Capture the cell that displays the provided text and extract its (X, Y) central coordinate. 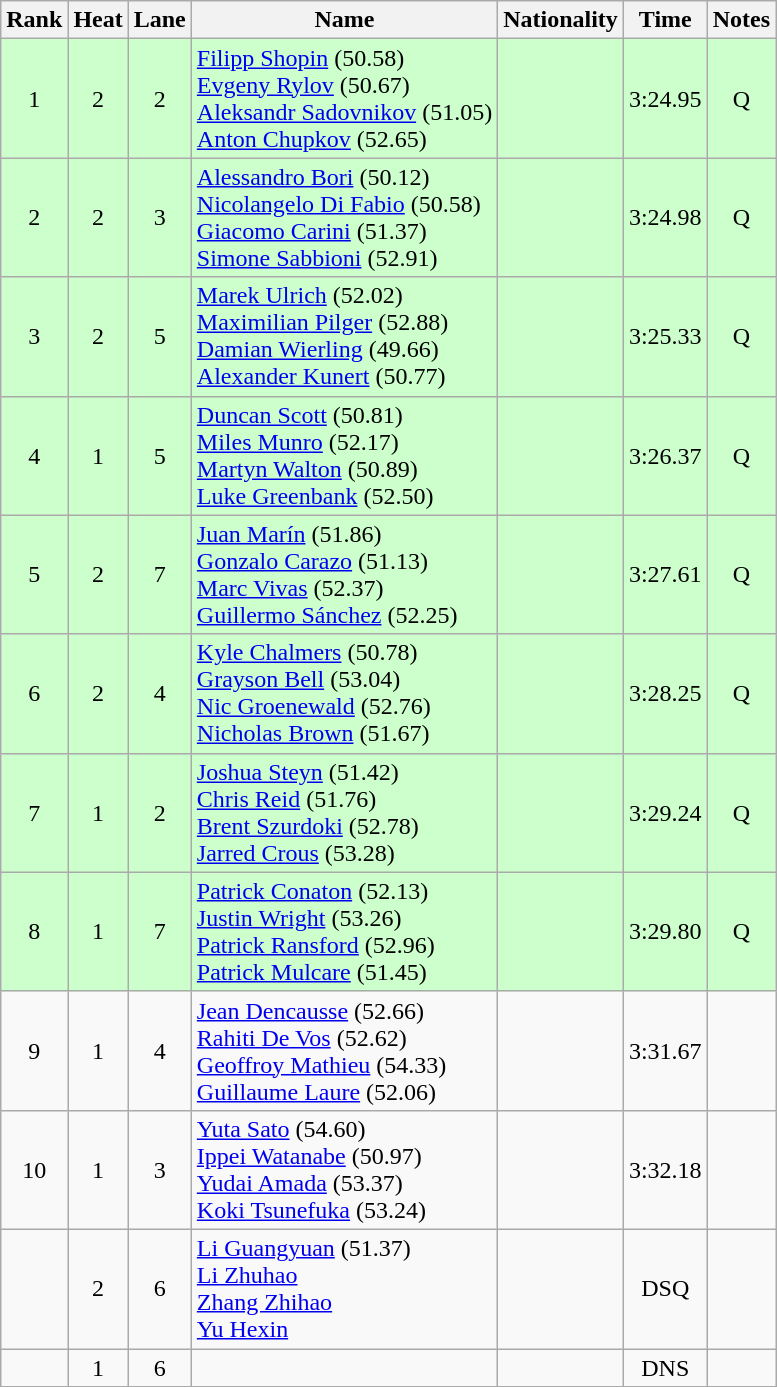
Joshua Steyn (51.42)Chris Reid (51.76)Brent Szurdoki (52.78)Jarred Crous (53.28) (344, 812)
Alessandro Bori (50.12)Nicolangelo Di Fabio (50.58)Giacomo Carini (51.37)Simone Sabbioni (52.91) (344, 218)
Notes (741, 20)
Juan Marín (51.86)Gonzalo Carazo (51.13)Marc Vivas (52.37)Guillermo Sánchez (52.25) (344, 574)
DNS (665, 1367)
3:29.24 (665, 812)
Yuta Sato (54.60)Ippei Watanabe (50.97)Yudai Amada (53.37)Koki Tsunefuka (53.24) (344, 1170)
3:31.67 (665, 1050)
Heat (98, 20)
3:24.95 (665, 98)
10 (34, 1170)
Patrick Conaton (52.13)Justin Wright (53.26)Patrick Ransford (52.96)Patrick Mulcare (51.45) (344, 932)
Rank (34, 20)
Nationality (561, 20)
Name (344, 20)
3:25.33 (665, 336)
3:27.61 (665, 574)
Li Guangyuan (51.37)Li Zhuhao Zhang Zhihao Yu Hexin (344, 1288)
Marek Ulrich (52.02)Maximilian Pilger (52.88)Damian Wierling (49.66)Alexander Kunert (50.77) (344, 336)
Jean Dencausse (52.66)Rahiti De Vos (52.62)Geoffroy Mathieu (54.33)Guillaume Laure (52.06) (344, 1050)
DSQ (665, 1288)
9 (34, 1050)
Filipp Shopin (50.58)Evgeny Rylov (50.67)Aleksandr Sadovnikov (51.05)Anton Chupkov (52.65) (344, 98)
Duncan Scott (50.81)Miles Munro (52.17)Martyn Walton (50.89)Luke Greenbank (52.50) (344, 456)
Lane (160, 20)
3:32.18 (665, 1170)
3:24.98 (665, 218)
3:28.25 (665, 694)
Kyle Chalmers (50.78)Grayson Bell (53.04)Nic Groenewald (52.76)Nicholas Brown (51.67) (344, 694)
3:26.37 (665, 456)
3:29.80 (665, 932)
8 (34, 932)
Time (665, 20)
